Determine the [X, Y] coordinate at the center of the cell enclosing the given text.  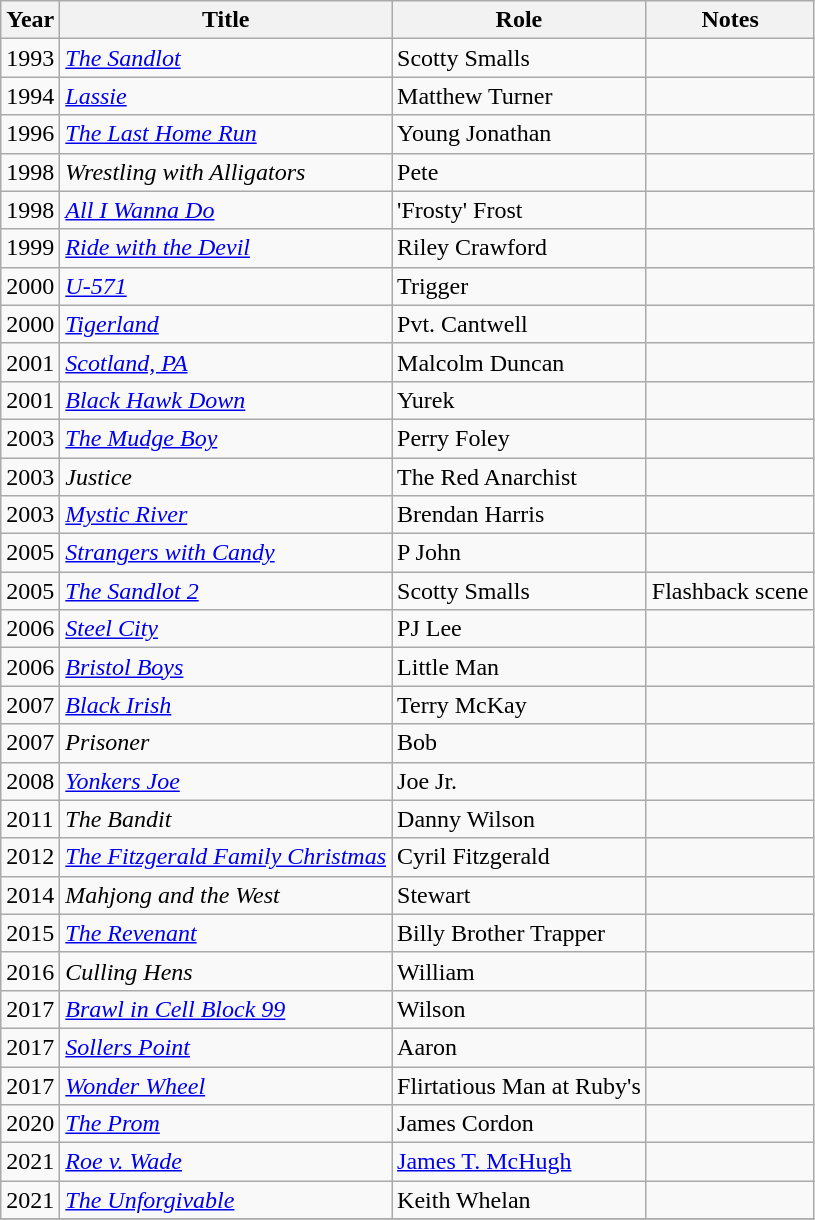
Wrestling with Alligators [226, 172]
Lassie [226, 96]
The Last Home Run [226, 134]
Mystic River [226, 515]
Danny Wilson [520, 819]
Year [30, 20]
Culling Hens [226, 971]
Stewart [520, 895]
All I Wanna Do [226, 210]
The Sandlot [226, 58]
Wonder Wheel [226, 1085]
'Frosty' Frost [520, 210]
The Revenant [226, 933]
2020 [30, 1124]
The Fitzgerald Family Christmas [226, 857]
Perry Foley [520, 438]
Black Hawk Down [226, 400]
James Cordon [520, 1124]
Tigerland [226, 324]
Trigger [520, 286]
Strangers with Candy [226, 553]
Malcolm Duncan [520, 362]
The Sandlot 2 [226, 591]
1994 [30, 96]
U-571 [226, 286]
Pete [520, 172]
Yurek [520, 400]
Aaron [520, 1047]
Scotland, PA [226, 362]
The Mudge Boy [226, 438]
2011 [30, 819]
Wilson [520, 1009]
Bristol Boys [226, 667]
Brawl in Cell Block 99 [226, 1009]
Terry McKay [520, 705]
Roe v. Wade [226, 1162]
2008 [30, 781]
1999 [30, 248]
William [520, 971]
The Unforgivable [226, 1200]
1996 [30, 134]
Billy Brother Trapper [520, 933]
2014 [30, 895]
Cyril Fitzgerald [520, 857]
Ride with the Devil [226, 248]
Joe Jr. [520, 781]
The Prom [226, 1124]
Justice [226, 477]
2012 [30, 857]
The Bandit [226, 819]
Young Jonathan [520, 134]
2016 [30, 971]
Prisoner [226, 743]
Flashback scene [730, 591]
Yonkers Joe [226, 781]
Pvt. Cantwell [520, 324]
Matthew Turner [520, 96]
Black Irish [226, 705]
1993 [30, 58]
Riley Crawford [520, 248]
Role [520, 20]
Little Man [520, 667]
The Red Anarchist [520, 477]
Steel City [226, 629]
Bob [520, 743]
PJ Lee [520, 629]
Mahjong and the West [226, 895]
Keith Whelan [520, 1200]
Flirtatious Man at Ruby's [520, 1085]
Brendan Harris [520, 515]
2015 [30, 933]
Title [226, 20]
Sollers Point [226, 1047]
Notes [730, 20]
James T. McHugh [520, 1162]
P John [520, 553]
